Detect which cell encompasses the target text, then output its (x, y) center coordinate. 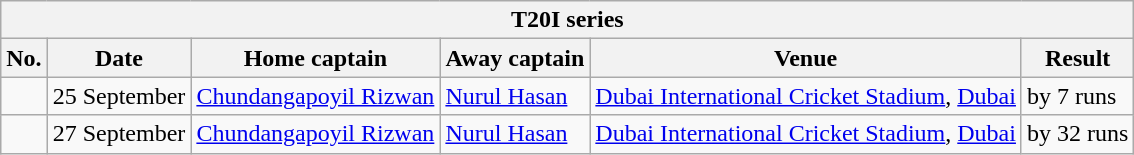
Away captain (515, 58)
No. (24, 58)
Result (1077, 58)
27 September (119, 134)
Home captain (316, 58)
Venue (806, 58)
by 7 runs (1077, 96)
25 September (119, 96)
by 32 runs (1077, 134)
Date (119, 58)
T20I series (568, 20)
